Detect which cell encompasses the target text, then output its [x, y] center coordinate. 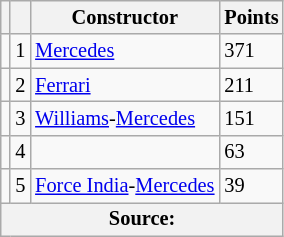
3 [20, 118]
1 [20, 51]
Ferrari [124, 85]
211 [251, 85]
Constructor [124, 17]
Points [251, 17]
Mercedes [124, 51]
371 [251, 51]
Source: [142, 219]
151 [251, 118]
63 [251, 152]
Williams-Mercedes [124, 118]
Force India-Mercedes [124, 186]
39 [251, 186]
2 [20, 85]
4 [20, 152]
5 [20, 186]
